Return [X, Y] of the center of cell containing provided text 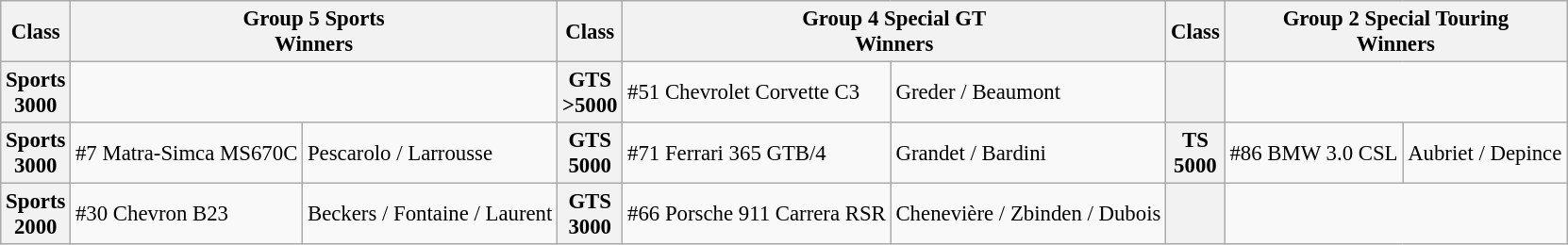
Aubriet / Depince [1485, 153]
GTS 5000 [591, 153]
#7 Matra-Simca MS670C [187, 153]
GTS >5000 [591, 92]
#66 Porsche 911 Carrera RSR [757, 215]
Chenevière / Zbinden / Dubois [1028, 215]
GTS 3000 [591, 215]
Group 4 Special GTWinners [894, 32]
Grandet / Bardini [1028, 153]
Group 5 SportsWinners [314, 32]
#86 BMW 3.0 CSL [1313, 153]
#51 Chevrolet Corvette C3 [757, 92]
Group 2 Special TouringWinners [1395, 32]
#30 Chevron B23 [187, 215]
#71 Ferrari 365 GTB/4 [757, 153]
Pescarolo / Larrousse [430, 153]
Beckers / Fontaine / Laurent [430, 215]
Greder / Beaumont [1028, 92]
TS 5000 [1196, 153]
Sports 2000 [36, 215]
